Determine the (x, y) coordinate at the center of the cell enclosing the given text.  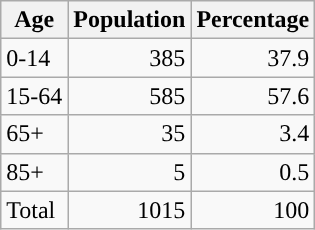
585 (130, 96)
385 (130, 58)
15-64 (34, 96)
65+ (34, 134)
57.6 (253, 96)
0.5 (253, 172)
100 (253, 210)
3.4 (253, 134)
5 (130, 172)
35 (130, 134)
Age (34, 20)
Population (130, 20)
Total (34, 210)
0-14 (34, 58)
37.9 (253, 58)
85+ (34, 172)
1015 (130, 210)
Percentage (253, 20)
